Output the (x, y) coordinate of the center of the cell containing the given text.  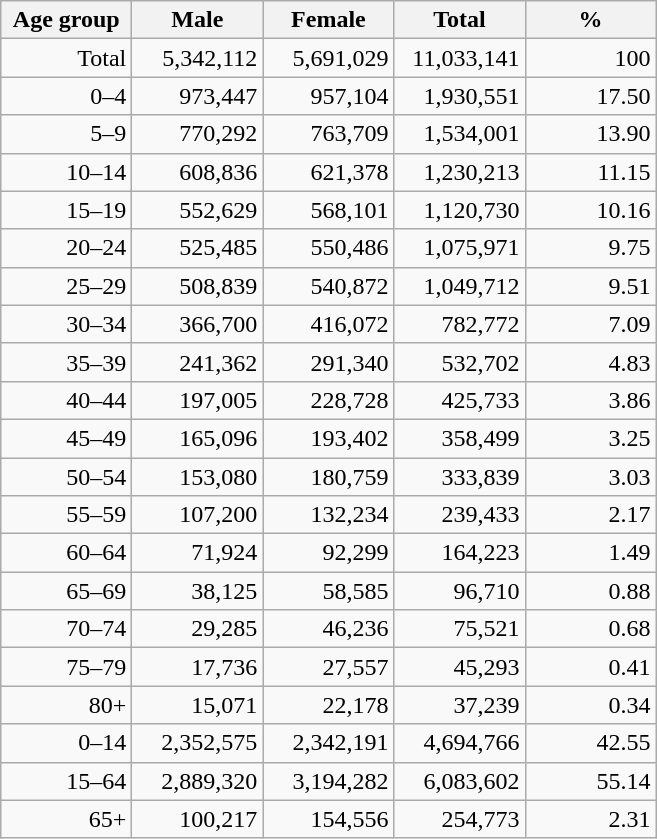
20–24 (66, 248)
107,200 (198, 515)
70–74 (66, 629)
770,292 (198, 134)
Male (198, 20)
1,049,712 (460, 286)
45,293 (460, 667)
525,485 (198, 248)
100,217 (198, 819)
15–19 (66, 210)
763,709 (328, 134)
9.75 (590, 248)
1.49 (590, 553)
358,499 (460, 438)
193,402 (328, 438)
3.25 (590, 438)
568,101 (328, 210)
2,889,320 (198, 781)
2.31 (590, 819)
3.86 (590, 400)
10–14 (66, 172)
5,342,112 (198, 58)
% (590, 20)
1,534,001 (460, 134)
37,239 (460, 705)
291,340 (328, 362)
13.90 (590, 134)
4.83 (590, 362)
42.55 (590, 743)
75,521 (460, 629)
25–29 (66, 286)
416,072 (328, 324)
180,759 (328, 477)
239,433 (460, 515)
0.68 (590, 629)
608,836 (198, 172)
17.50 (590, 96)
65–69 (66, 591)
45–49 (66, 438)
11,033,141 (460, 58)
0.41 (590, 667)
60–64 (66, 553)
1,120,730 (460, 210)
1,230,213 (460, 172)
3,194,282 (328, 781)
366,700 (198, 324)
2.17 (590, 515)
333,839 (460, 477)
165,096 (198, 438)
9.51 (590, 286)
228,728 (328, 400)
55–59 (66, 515)
540,872 (328, 286)
3.03 (590, 477)
17,736 (198, 667)
10.16 (590, 210)
92,299 (328, 553)
5–9 (66, 134)
782,772 (460, 324)
15–64 (66, 781)
Age group (66, 20)
65+ (66, 819)
132,234 (328, 515)
6,083,602 (460, 781)
35–39 (66, 362)
1,930,551 (460, 96)
46,236 (328, 629)
425,733 (460, 400)
197,005 (198, 400)
621,378 (328, 172)
957,104 (328, 96)
Female (328, 20)
22,178 (328, 705)
2,342,191 (328, 743)
0–14 (66, 743)
38,125 (198, 591)
2,352,575 (198, 743)
40–44 (66, 400)
153,080 (198, 477)
15,071 (198, 705)
0.34 (590, 705)
80+ (66, 705)
50–54 (66, 477)
29,285 (198, 629)
254,773 (460, 819)
30–34 (66, 324)
973,447 (198, 96)
0.88 (590, 591)
4,694,766 (460, 743)
55.14 (590, 781)
154,556 (328, 819)
7.09 (590, 324)
164,223 (460, 553)
100 (590, 58)
508,839 (198, 286)
58,585 (328, 591)
75–79 (66, 667)
0–4 (66, 96)
71,924 (198, 553)
5,691,029 (328, 58)
241,362 (198, 362)
550,486 (328, 248)
27,557 (328, 667)
1,075,971 (460, 248)
11.15 (590, 172)
552,629 (198, 210)
532,702 (460, 362)
96,710 (460, 591)
